Provide the [x, y] coordinate of the cell's center where the given text is located.  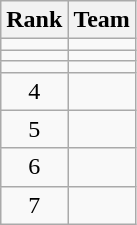
5 [34, 129]
Team [102, 20]
6 [34, 167]
Rank [34, 20]
4 [34, 91]
7 [34, 205]
